Extract the [X, Y] coordinate from the center of the cell holding the provided text.  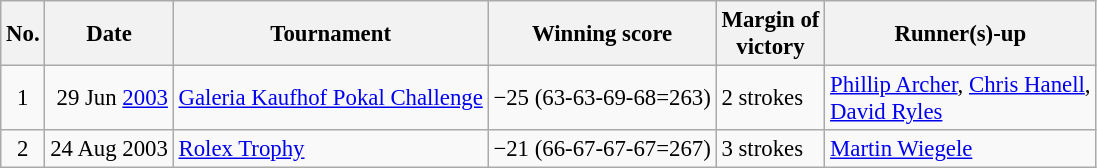
2 strokes [770, 98]
Phillip Archer, Chris Hanell, David Ryles [960, 98]
Date [109, 34]
Rolex Trophy [330, 149]
24 Aug 2003 [109, 149]
Martin Wiegele [960, 149]
−21 (66-67-67-67=267) [602, 149]
−25 (63-63-69-68=263) [602, 98]
Runner(s)-up [960, 34]
Galeria Kaufhof Pokal Challenge [330, 98]
No. [23, 34]
Margin ofvictory [770, 34]
29 Jun 2003 [109, 98]
2 [23, 149]
Winning score [602, 34]
3 strokes [770, 149]
Tournament [330, 34]
1 [23, 98]
